From the cell containing the given text, extract its center point as [x, y] coordinate. 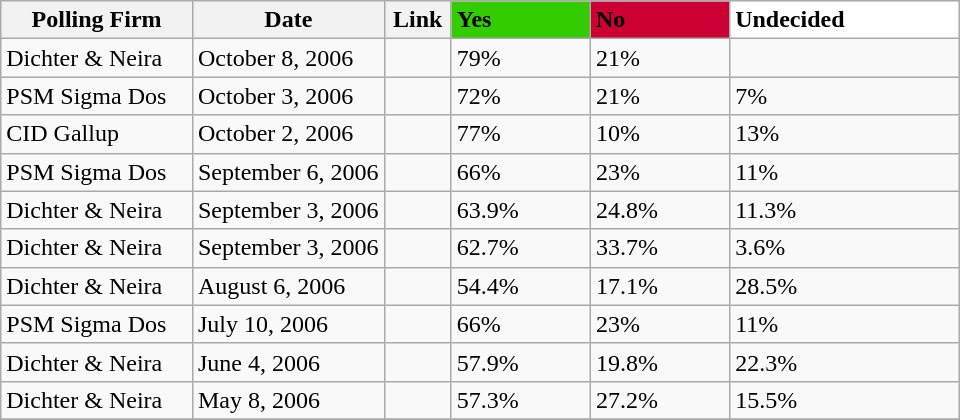
May 8, 2006 [288, 400]
63.9% [520, 210]
July 10, 2006 [288, 324]
No [660, 20]
CID Gallup [97, 134]
54.4% [520, 286]
11.3% [845, 210]
June 4, 2006 [288, 362]
28.5% [845, 286]
79% [520, 58]
17.1% [660, 286]
15.5% [845, 400]
August 6, 2006 [288, 286]
Date [288, 20]
19.8% [660, 362]
September 6, 2006 [288, 172]
62.7% [520, 248]
33.7% [660, 248]
Yes [520, 20]
27.2% [660, 400]
24.8% [660, 210]
October 3, 2006 [288, 96]
October 8, 2006 [288, 58]
7% [845, 96]
57.9% [520, 362]
10% [660, 134]
57.3% [520, 400]
22.3% [845, 362]
72% [520, 96]
Undecided [845, 20]
Link [418, 20]
Polling Firm [97, 20]
13% [845, 134]
3.6% [845, 248]
77% [520, 134]
October 2, 2006 [288, 134]
